Search for the cell housing the specified text and yield its (X, Y) center coordinate. 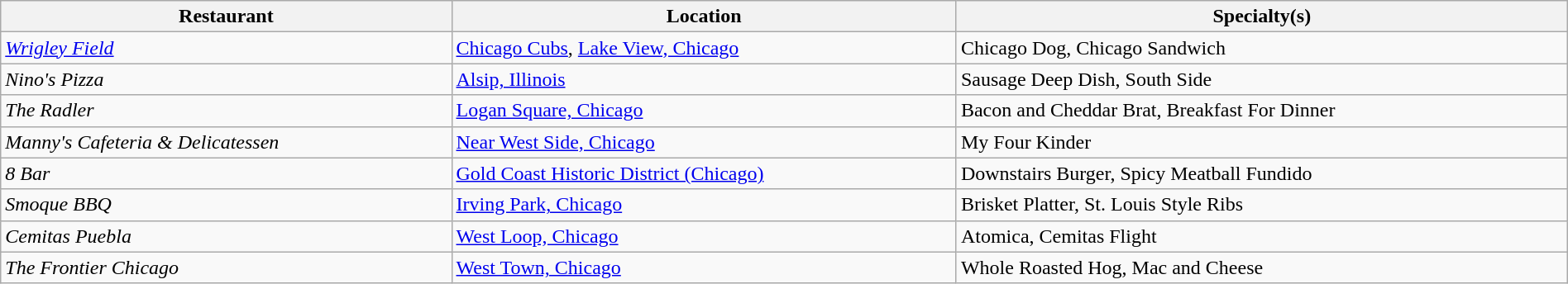
Downstairs Burger, Spicy Meatball Fundido (1262, 173)
The Radler (227, 111)
Chicago Dog, Chicago Sandwich (1262, 48)
Cemitas Puebla (227, 236)
8 Bar (227, 173)
Nino's Pizza (227, 79)
Specialty(s) (1262, 17)
Near West Side, Chicago (704, 142)
Whole Roasted Hog, Mac and Cheese (1262, 267)
Logan Square, Chicago (704, 111)
Restaurant (227, 17)
West Town, Chicago (704, 267)
West Loop, Chicago (704, 236)
My Four Kinder (1262, 142)
Wrigley Field (227, 48)
Atomica, Cemitas Flight (1262, 236)
Brisket Platter, St. Louis Style Ribs (1262, 205)
Irving Park, Chicago (704, 205)
Location (704, 17)
Smoque BBQ (227, 205)
The Frontier Chicago (227, 267)
Gold Coast Historic District (Chicago) (704, 173)
Chicago Cubs, Lake View, Chicago (704, 48)
Alsip, Illinois (704, 79)
Manny's Cafeteria & Delicatessen (227, 142)
Bacon and Cheddar Brat, Breakfast For Dinner (1262, 111)
Sausage Deep Dish, South Side (1262, 79)
